For the text-containing cell, return its midpoint in [x, y] coordinate format. 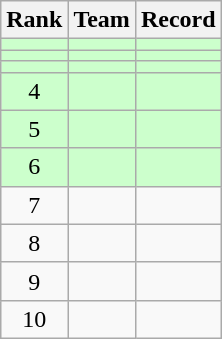
Record [178, 20]
Team [102, 20]
9 [34, 281]
6 [34, 167]
4 [34, 91]
10 [34, 319]
5 [34, 129]
Rank [34, 20]
8 [34, 243]
7 [34, 205]
